From the cell containing the given text, extract its center point as [x, y] coordinate. 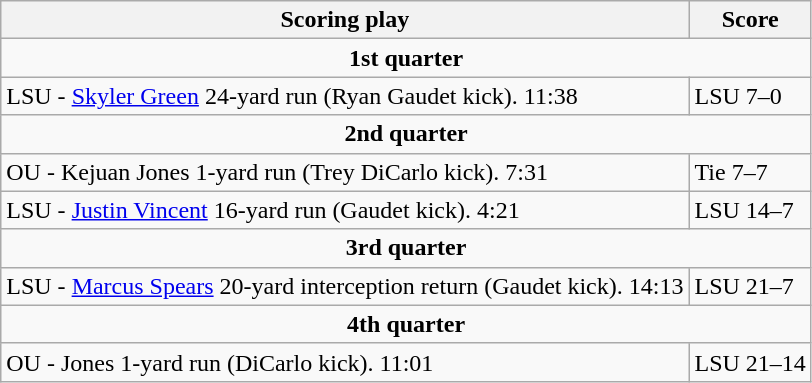
3rd quarter [406, 248]
LSU - Justin Vincent 16-yard run (Gaudet kick). 4:21 [345, 210]
LSU 21–7 [750, 286]
Scoring play [345, 20]
LSU 7–0 [750, 96]
2nd quarter [406, 134]
LSU - Marcus Spears 20-yard interception return (Gaudet kick). 14:13 [345, 286]
Score [750, 20]
LSU - Skyler Green 24-yard run (Ryan Gaudet kick). 11:38 [345, 96]
OU - Kejuan Jones 1-yard run (Trey DiCarlo kick). 7:31 [345, 172]
4th quarter [406, 324]
OU - Jones 1-yard run (DiCarlo kick). 11:01 [345, 362]
Tie 7–7 [750, 172]
LSU 14–7 [750, 210]
1st quarter [406, 58]
LSU 21–14 [750, 362]
